Search for the cell housing the specified text and yield its (X, Y) center coordinate. 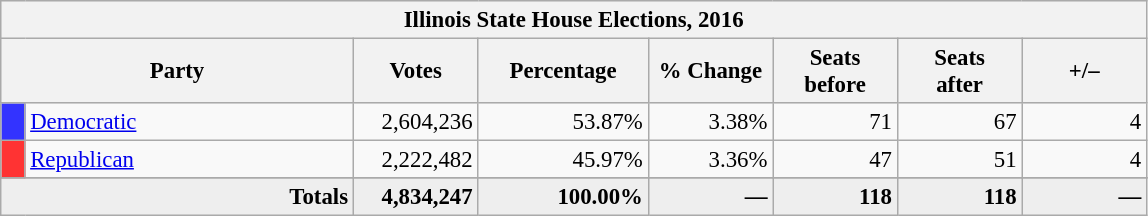
Republican (189, 160)
45.97% (563, 160)
Votes (416, 72)
+/– (1084, 72)
53.87% (563, 122)
2,222,482 (416, 160)
47 (836, 160)
3.38% (710, 122)
Illinois State House Elections, 2016 (574, 20)
100.00% (563, 197)
67 (960, 122)
Party (178, 72)
Seatsbefore (836, 72)
3.36% (710, 160)
4,834,247 (416, 197)
Percentage (563, 72)
2,604,236 (416, 122)
% Change (710, 72)
Seatsafter (960, 72)
71 (836, 122)
51 (960, 160)
Democratic (189, 122)
Totals (178, 197)
